Pinpoint the cell where the given text exists, returning its (X, Y) midpoint coordinate. 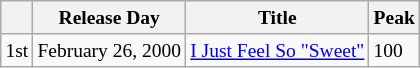
February 26, 2000 (110, 50)
Release Day (110, 18)
Title (278, 18)
1st (17, 50)
I Just Feel So "Sweet" (278, 50)
Peak (394, 18)
100 (394, 50)
